Return (x, y) of the center of cell containing provided text 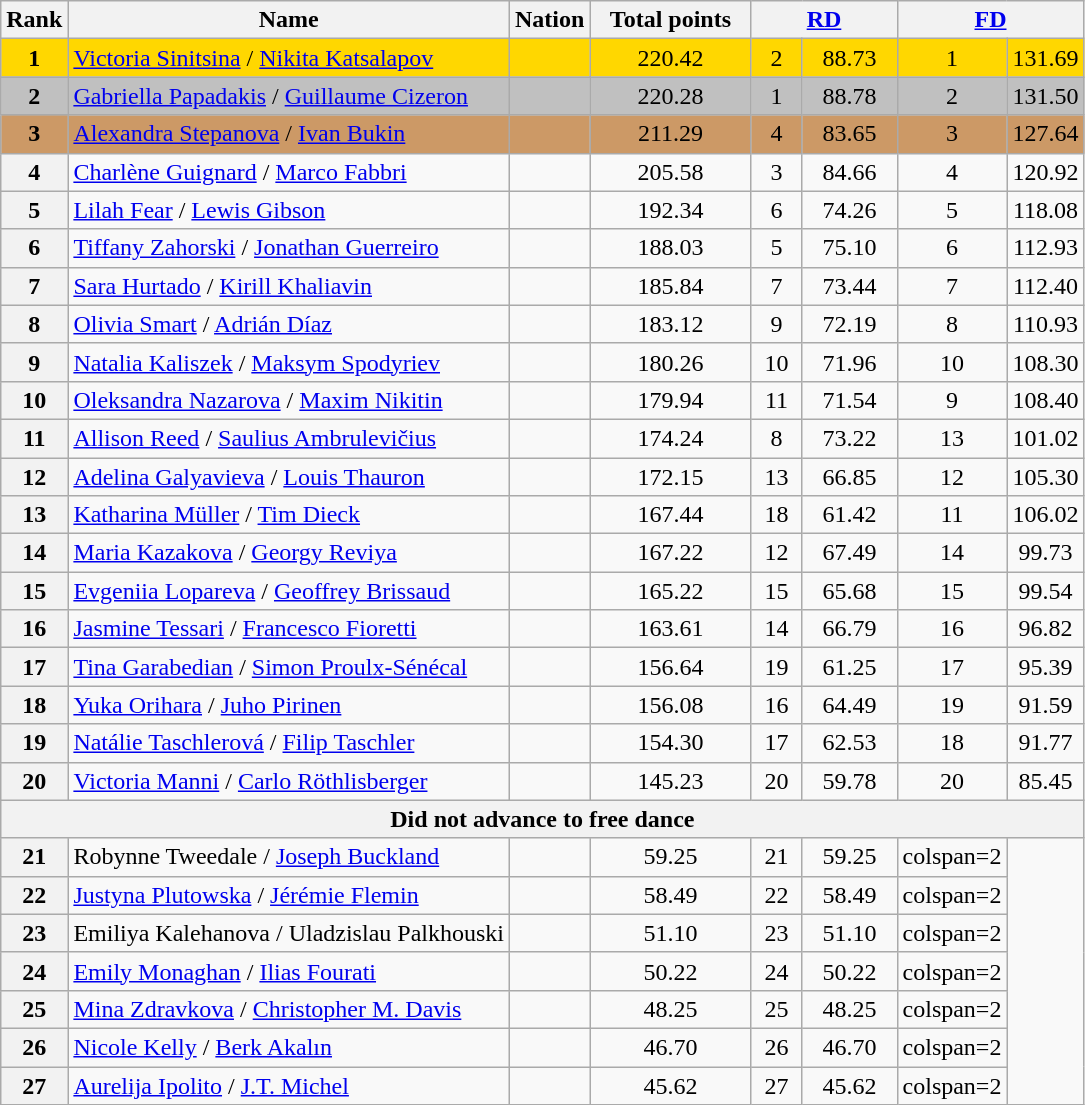
112.93 (1046, 248)
67.49 (850, 553)
163.61 (670, 629)
Nation (549, 20)
Maria Kazakova / Georgy Reviya (289, 553)
Natalia Kaliszek / Maksym Spodyriev (289, 362)
131.69 (1046, 58)
Alexandra Stepanova / Ivan Bukin (289, 134)
62.53 (850, 743)
59.78 (850, 781)
Rank (34, 20)
Total points (670, 20)
Jasmine Tessari / Francesco Fioretti (289, 629)
108.30 (1046, 362)
110.93 (1046, 324)
205.58 (670, 172)
65.68 (850, 591)
179.94 (670, 400)
Yuka Orihara / Juho Pirinen (289, 705)
Robynne Tweedale / Joseph Buckland (289, 857)
180.26 (670, 362)
131.50 (1046, 96)
96.82 (1046, 629)
172.15 (670, 477)
Allison Reed / Saulius Ambrulevičius (289, 438)
Adelina Galyavieva / Louis Thauron (289, 477)
Gabriella Papadakis / Guillaume Cizeron (289, 96)
Aurelija Ipolito / J.T. Michel (289, 1085)
91.59 (1046, 705)
Evgeniia Lopareva / Geoffrey Brissaud (289, 591)
88.78 (850, 96)
72.19 (850, 324)
156.64 (670, 667)
Lilah Fear / Lewis Gibson (289, 210)
108.40 (1046, 400)
Emily Monaghan / Ilias Fourati (289, 971)
91.77 (1046, 743)
Tina Garabedian / Simon Proulx-Sénécal (289, 667)
Natálie Taschlerová / Filip Taschler (289, 743)
Victoria Manni / Carlo Röthlisberger (289, 781)
75.10 (850, 248)
99.54 (1046, 591)
61.25 (850, 667)
112.40 (1046, 286)
84.66 (850, 172)
167.22 (670, 553)
220.42 (670, 58)
185.84 (670, 286)
Charlène Guignard / Marco Fabbri (289, 172)
Did not advance to free dance (542, 819)
RD (824, 20)
188.03 (670, 248)
Sara Hurtado / Kirill Khaliavin (289, 286)
99.73 (1046, 553)
154.30 (670, 743)
71.54 (850, 400)
165.22 (670, 591)
118.08 (1046, 210)
73.22 (850, 438)
101.02 (1046, 438)
106.02 (1046, 515)
145.23 (670, 781)
66.79 (850, 629)
85.45 (1046, 781)
167.44 (670, 515)
71.96 (850, 362)
Oleksandra Nazarova / Maxim Nikitin (289, 400)
66.85 (850, 477)
Victoria Sinitsina / Nikita Katsalapov (289, 58)
Nicole Kelly / Berk Akalın (289, 1047)
192.34 (670, 210)
83.65 (850, 134)
Name (289, 20)
73.44 (850, 286)
174.24 (670, 438)
Mina Zdravkova / Christopher M. Davis (289, 1009)
127.64 (1046, 134)
105.30 (1046, 477)
Olivia Smart / Adrián Díaz (289, 324)
88.73 (850, 58)
Emiliya Kalehanova / Uladzislau Palkhouski (289, 933)
Tiffany Zahorski / Jonathan Guerreiro (289, 248)
Justyna Plutowska / Jérémie Flemin (289, 895)
64.49 (850, 705)
211.29 (670, 134)
220.28 (670, 96)
Katharina Müller / Tim Dieck (289, 515)
156.08 (670, 705)
61.42 (850, 515)
74.26 (850, 210)
95.39 (1046, 667)
183.12 (670, 324)
120.92 (1046, 172)
FD (990, 20)
